For the text-containing cell, return its midpoint in [X, Y] coordinate format. 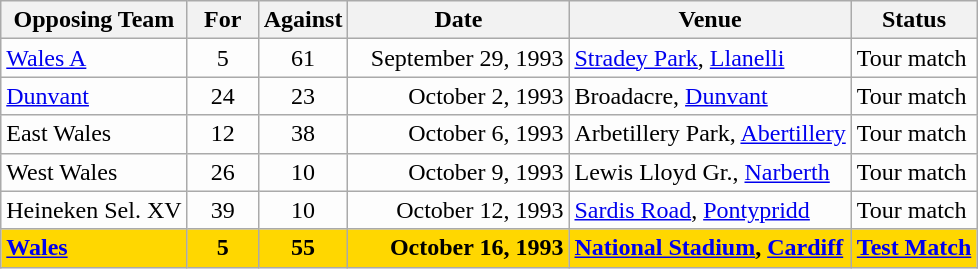
Test Match [914, 248]
October 12, 1993 [458, 210]
61 [303, 58]
Lewis Lloyd Gr., Narberth [710, 172]
September 29, 1993 [458, 58]
Heineken Sel. XV [94, 210]
Wales A [94, 58]
Sardis Road, Pontypridd [710, 210]
Arbetillery Park, Abertillery [710, 134]
24 [222, 96]
Against [303, 20]
Opposing Team [94, 20]
Date [458, 20]
National Stadium, Cardiff [710, 248]
26 [222, 172]
West Wales [94, 172]
Dunvant [94, 96]
October 9, 1993 [458, 172]
East Wales [94, 134]
Broadacre, Dunvant [710, 96]
October 16, 1993 [458, 248]
October 2, 1993 [458, 96]
39 [222, 210]
For [222, 20]
23 [303, 96]
Status [914, 20]
Venue [710, 20]
Wales [94, 248]
October 6, 1993 [458, 134]
55 [303, 248]
38 [303, 134]
Stradey Park, Llanelli [710, 58]
12 [222, 134]
